From the cell containing the given text, extract its center point as [X, Y] coordinate. 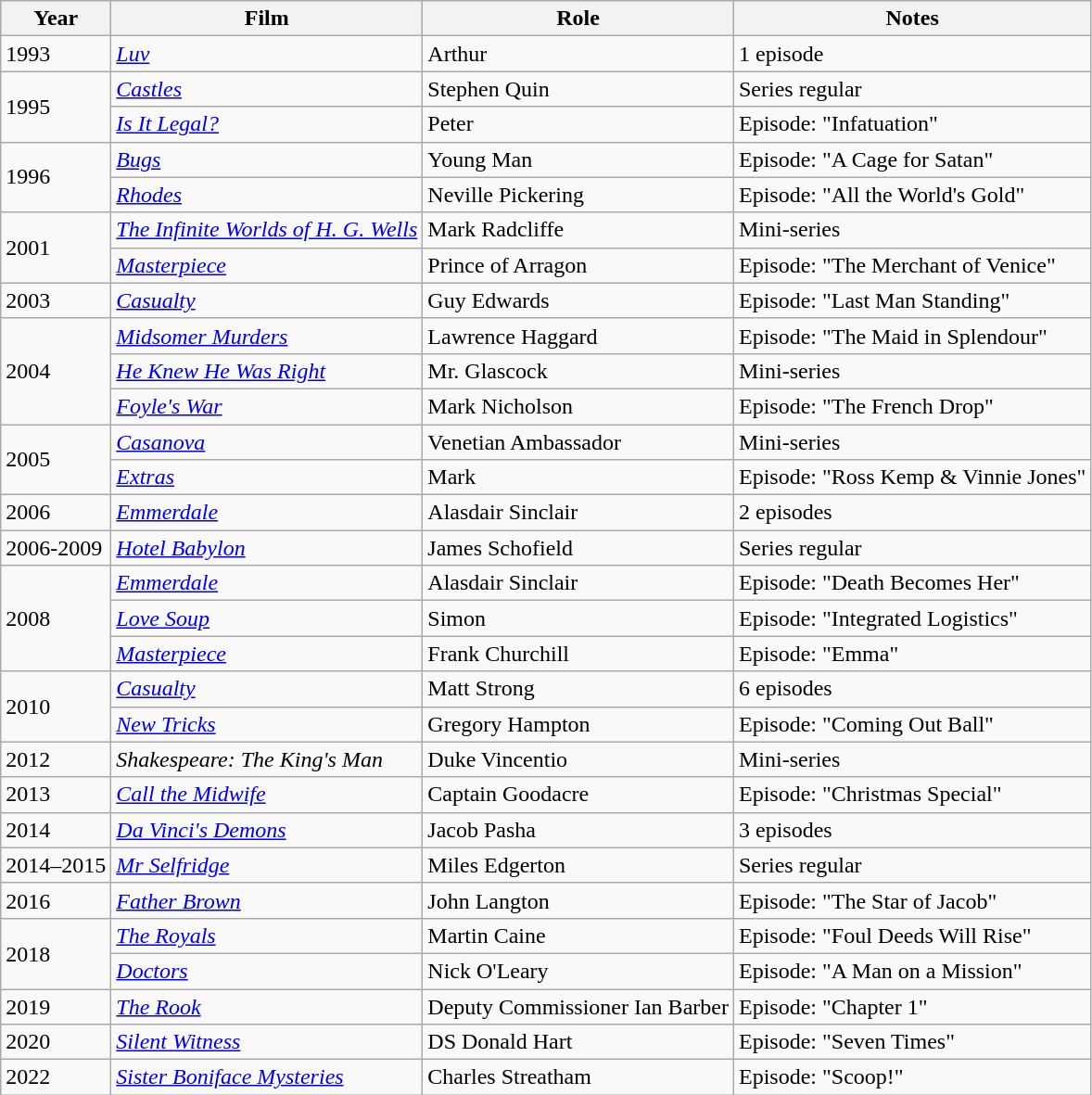
Matt Strong [578, 689]
2006 [56, 513]
Mark Radcliffe [578, 230]
Episode: "The Maid in Splendour" [912, 336]
Episode: "All the World's Gold" [912, 195]
2020 [56, 1042]
Year [56, 19]
Bugs [267, 159]
Episode: "Infatuation" [912, 124]
New Tricks [267, 724]
Mark Nicholson [578, 406]
2012 [56, 759]
2010 [56, 707]
1996 [56, 177]
Episode: "Foul Deeds Will Rise" [912, 936]
Charles Streatham [578, 1077]
Episode: "Ross Kemp & Vinnie Jones" [912, 477]
Captain Goodacre [578, 795]
Gregory Hampton [578, 724]
2005 [56, 460]
2018 [56, 953]
Episode: "A Man on a Mission" [912, 971]
Episode: "Chapter 1" [912, 1006]
Nick O'Leary [578, 971]
Prince of Arragon [578, 265]
2008 [56, 618]
3 episodes [912, 830]
Shakespeare: The King's Man [267, 759]
Episode: "Seven Times" [912, 1042]
Neville Pickering [578, 195]
Midsomer Murders [267, 336]
2004 [56, 371]
1993 [56, 54]
2022 [56, 1077]
2001 [56, 248]
Da Vinci's Demons [267, 830]
Episode: "Last Man Standing" [912, 300]
Episode: "Scoop!" [912, 1077]
2006-2009 [56, 548]
6 episodes [912, 689]
Frank Churchill [578, 654]
Arthur [578, 54]
Miles Edgerton [578, 865]
Episode: "Coming Out Ball" [912, 724]
2019 [56, 1006]
Jacob Pasha [578, 830]
Hotel Babylon [267, 548]
Foyle's War [267, 406]
2014 [56, 830]
John Langton [578, 900]
Silent Witness [267, 1042]
Mark [578, 477]
Episode: "Integrated Logistics" [912, 618]
Episode: "Death Becomes Her" [912, 583]
Notes [912, 19]
2003 [56, 300]
The Rook [267, 1006]
2 episodes [912, 513]
The Infinite Worlds of H. G. Wells [267, 230]
He Knew He Was Right [267, 371]
Mr Selfridge [267, 865]
Guy Edwards [578, 300]
Duke Vincentio [578, 759]
Father Brown [267, 900]
Lawrence Haggard [578, 336]
Simon [578, 618]
James Schofield [578, 548]
Episode: "Emma" [912, 654]
1995 [56, 107]
1 episode [912, 54]
Episode: "The Star of Jacob" [912, 900]
Mr. Glascock [578, 371]
DS Donald Hart [578, 1042]
Luv [267, 54]
2014–2015 [56, 865]
Stephen Quin [578, 89]
2016 [56, 900]
Rhodes [267, 195]
Is It Legal? [267, 124]
Episode: "The Merchant of Venice" [912, 265]
Peter [578, 124]
Episode: "The French Drop" [912, 406]
Deputy Commissioner Ian Barber [578, 1006]
Doctors [267, 971]
Role [578, 19]
Venetian Ambassador [578, 442]
Episode: "Christmas Special" [912, 795]
The Royals [267, 936]
Sister Boniface Mysteries [267, 1077]
Call the Midwife [267, 795]
Casanova [267, 442]
Castles [267, 89]
2013 [56, 795]
Love Soup [267, 618]
Film [267, 19]
Martin Caine [578, 936]
Extras [267, 477]
Episode: "A Cage for Satan" [912, 159]
Young Man [578, 159]
